Pinpoint the cell where the given text exists, returning its (X, Y) midpoint coordinate. 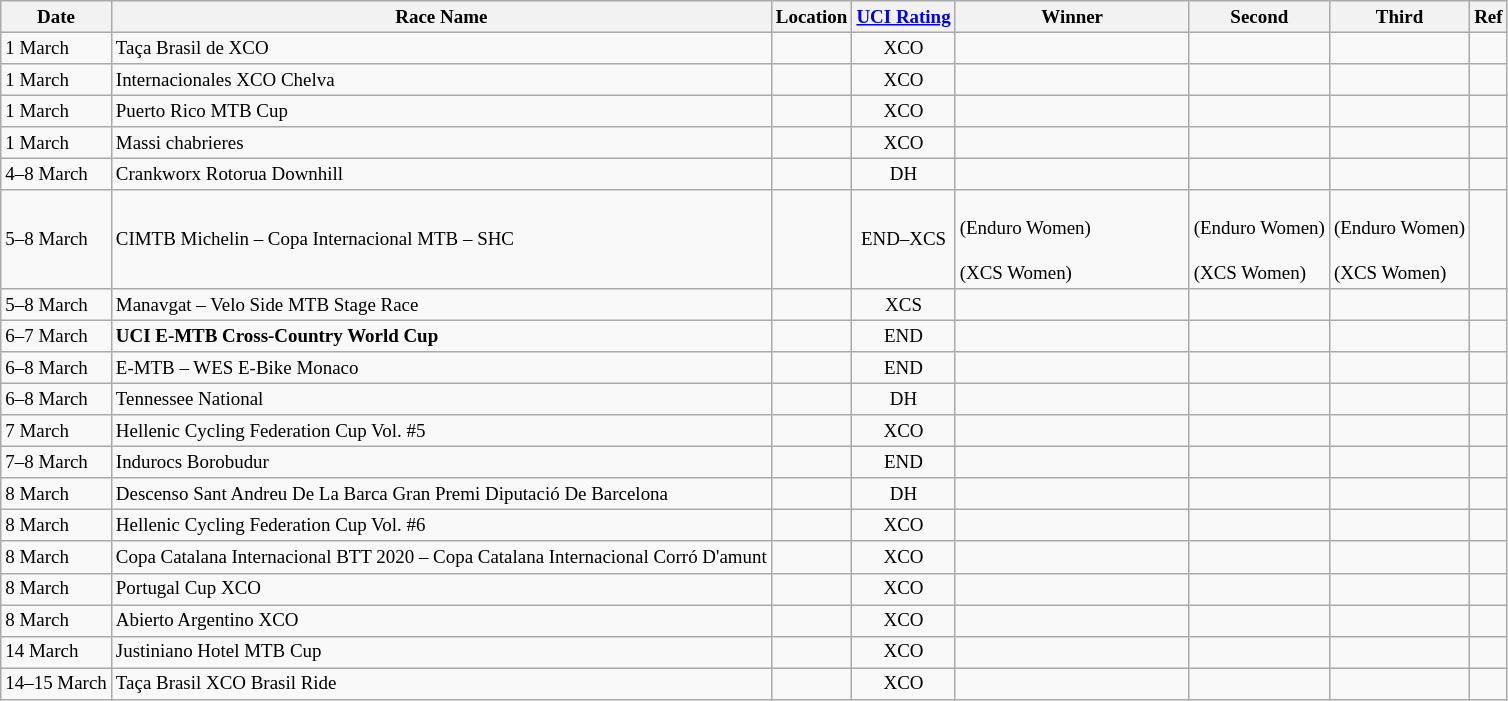
XCS (904, 305)
Justiniano Hotel MTB Cup (441, 652)
Hellenic Cycling Federation Cup Vol. #6 (441, 526)
Date (56, 16)
END–XCS (904, 240)
Winner (1072, 16)
Race Name (441, 16)
Third (1399, 16)
E-MTB – WES E-Bike Monaco (441, 368)
CIMTB Michelin – Copa Internacional MTB – SHC (441, 240)
4–8 March (56, 174)
Portugal Cup XCO (441, 589)
Copa Catalana Internacional BTT 2020 – Copa Catalana Internacional Corró D'amunt (441, 557)
Massi chabrieres (441, 143)
14–15 March (56, 683)
UCI E-MTB Cross-Country World Cup (441, 336)
7 March (56, 431)
Abierto Argentino XCO (441, 620)
Crankworx Rotorua Downhill (441, 174)
Taça Brasil de XCO (441, 48)
UCI Rating (904, 16)
Manavgat – Velo Side MTB Stage Race (441, 305)
7–8 March (56, 462)
Hellenic Cycling Federation Cup Vol. #5 (441, 431)
Tennessee National (441, 399)
Puerto Rico MTB Cup (441, 111)
14 March (56, 652)
Ref (1488, 16)
Taça Brasil XCO Brasil Ride (441, 683)
Descenso Sant Andreu De La Barca Gran Premi Diputació De Barcelona (441, 494)
Location (812, 16)
Internacionales XCO Chelva (441, 79)
Second (1259, 16)
Indurocs Borobudur (441, 462)
6–7 March (56, 336)
